Locate the cell with the specified text and output its [x, y] center coordinate. 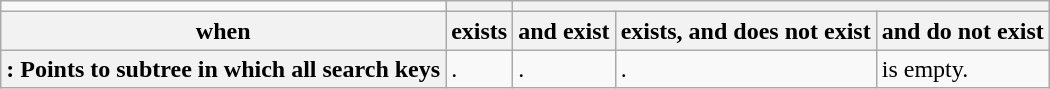
exists [480, 31]
: Points to subtree in which all search keys [224, 69]
is empty. [962, 69]
and do not exist [962, 31]
when [224, 31]
exists, and does not exist [746, 31]
and exist [564, 31]
